Scan for the cell matching the given text and deliver its [X, Y] coordinate at center. 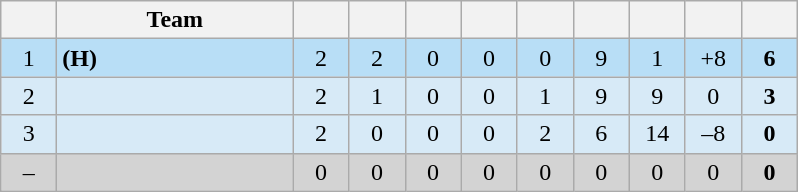
14 [657, 134]
+8 [713, 58]
Team [175, 20]
– [29, 172]
–8 [713, 134]
(H) [175, 58]
